Find where the given text appears and provide that cell's center as [X, Y] coordinate. 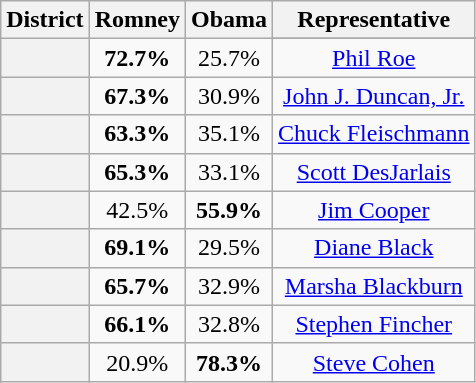
69.1% [137, 248]
John J. Duncan, Jr. [374, 96]
Steve Cohen [374, 362]
Jim Cooper [374, 210]
Chuck Fleischmann [374, 134]
78.3% [230, 362]
65.7% [137, 286]
65.3% [137, 172]
Marsha Blackburn [374, 286]
25.7% [230, 58]
42.5% [137, 210]
Scott DesJarlais [374, 172]
72.7% [137, 58]
30.9% [230, 96]
67.3% [137, 96]
20.9% [137, 362]
Diane Black [374, 248]
Obama [230, 20]
District [45, 20]
32.9% [230, 286]
66.1% [137, 324]
Phil Roe [374, 58]
33.1% [230, 172]
55.9% [230, 210]
29.5% [230, 248]
63.3% [137, 134]
Representative [374, 20]
35.1% [230, 134]
Romney [137, 20]
Stephen Fincher [374, 324]
32.8% [230, 324]
